Output the [X, Y] coordinate of the center of the cell containing the given text.  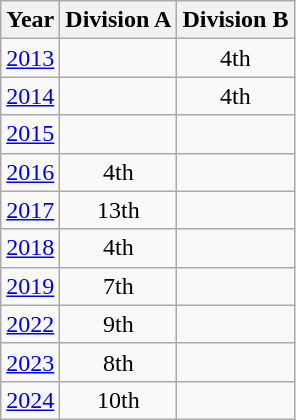
Division B [236, 20]
2017 [30, 210]
2018 [30, 248]
13th [118, 210]
9th [118, 324]
2019 [30, 286]
2015 [30, 134]
2022 [30, 324]
Year [30, 20]
2016 [30, 172]
Division A [118, 20]
10th [118, 400]
2014 [30, 96]
7th [118, 286]
8th [118, 362]
2023 [30, 362]
2024 [30, 400]
2013 [30, 58]
